Search for the cell housing the specified text and yield its (X, Y) center coordinate. 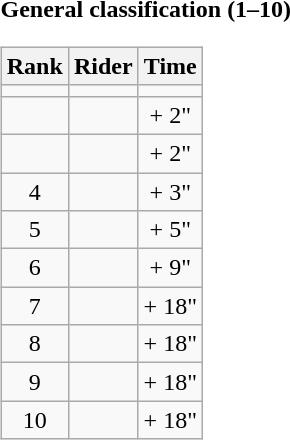
Rider (103, 66)
+ 9" (170, 268)
5 (34, 230)
10 (34, 420)
8 (34, 344)
Time (170, 66)
Rank (34, 66)
9 (34, 382)
6 (34, 268)
4 (34, 191)
7 (34, 306)
+ 5" (170, 230)
+ 3" (170, 191)
